Search for the cell housing the specified text and yield its [X, Y] center coordinate. 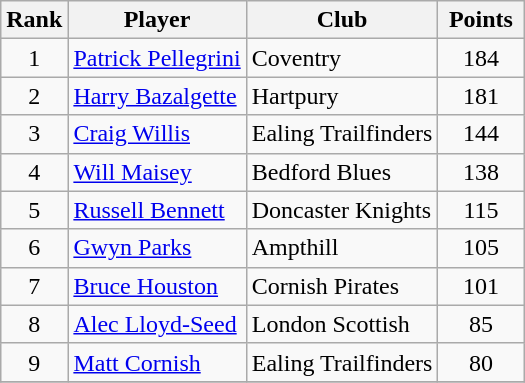
Harry Bazalgette [157, 96]
105 [481, 248]
101 [481, 286]
5 [34, 210]
2 [34, 96]
Gwyn Parks [157, 248]
Ampthill [342, 248]
181 [481, 96]
Russell Bennett [157, 210]
115 [481, 210]
Doncaster Knights [342, 210]
138 [481, 172]
80 [481, 362]
Bruce Houston [157, 286]
7 [34, 286]
Matt Cornish [157, 362]
Club [342, 20]
Points [481, 20]
6 [34, 248]
Craig Willis [157, 134]
London Scottish [342, 324]
1 [34, 58]
184 [481, 58]
3 [34, 134]
85 [481, 324]
Patrick Pellegrini [157, 58]
144 [481, 134]
9 [34, 362]
Player [157, 20]
4 [34, 172]
Will Maisey [157, 172]
Bedford Blues [342, 172]
Coventry [342, 58]
Rank [34, 20]
Hartpury [342, 96]
Cornish Pirates [342, 286]
8 [34, 324]
Alec Lloyd-Seed [157, 324]
